Scan for the cell matching the given text and deliver its (X, Y) coordinate at center. 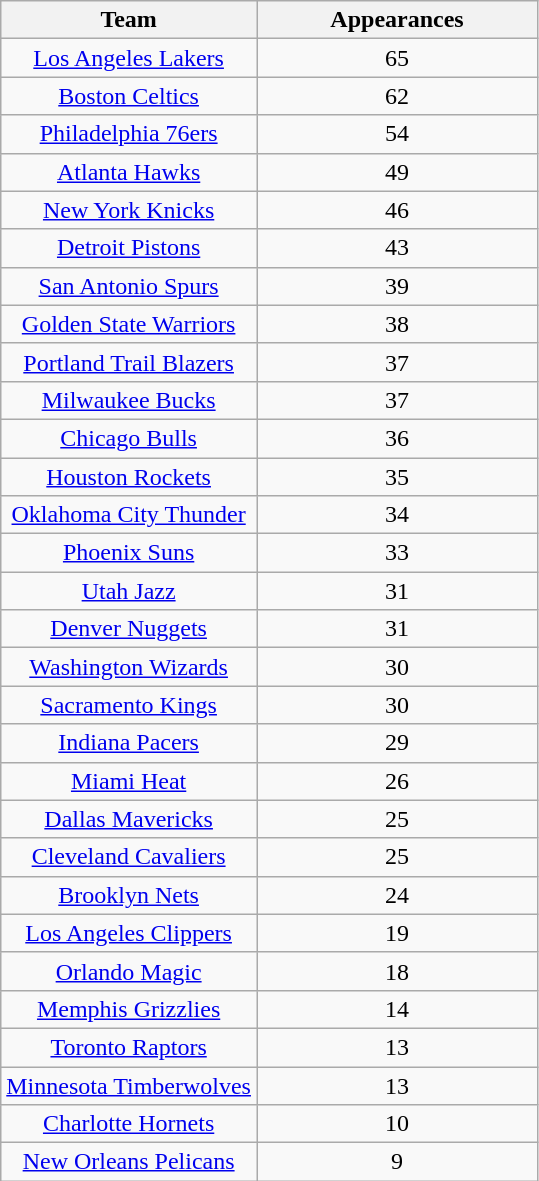
65 (396, 58)
26 (396, 781)
San Antonio Spurs (129, 286)
43 (396, 248)
19 (396, 933)
Milwaukee Bucks (129, 400)
New York Knicks (129, 210)
Memphis Grizzlies (129, 1009)
38 (396, 324)
Atlanta Hawks (129, 172)
Appearances (396, 20)
Utah Jazz (129, 591)
Indiana Pacers (129, 743)
49 (396, 172)
Toronto Raptors (129, 1047)
39 (396, 286)
Charlotte Hornets (129, 1124)
35 (396, 477)
New Orleans Pelicans (129, 1162)
Boston Celtics (129, 96)
36 (396, 438)
Washington Wizards (129, 667)
Team (129, 20)
Los Angeles Lakers (129, 58)
62 (396, 96)
Phoenix Suns (129, 553)
Philadelphia 76ers (129, 134)
Orlando Magic (129, 971)
18 (396, 971)
46 (396, 210)
Sacramento Kings (129, 705)
10 (396, 1124)
9 (396, 1162)
29 (396, 743)
Minnesota Timberwolves (129, 1085)
Denver Nuggets (129, 629)
Portland Trail Blazers (129, 362)
Los Angeles Clippers (129, 933)
14 (396, 1009)
Golden State Warriors (129, 324)
54 (396, 134)
Oklahoma City Thunder (129, 515)
Miami Heat (129, 781)
Brooklyn Nets (129, 895)
34 (396, 515)
Detroit Pistons (129, 248)
Cleveland Cavaliers (129, 857)
Dallas Mavericks (129, 819)
Houston Rockets (129, 477)
Chicago Bulls (129, 438)
33 (396, 553)
24 (396, 895)
